Locate the cell with the specified text and output its (X, Y) center coordinate. 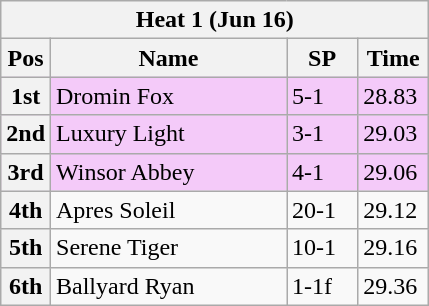
Luxury Light (169, 134)
2nd (26, 134)
Pos (26, 58)
20-1 (322, 210)
3rd (26, 172)
Winsor Abbey (169, 172)
Serene Tiger (169, 248)
5th (26, 248)
1st (26, 96)
Time (394, 58)
29.06 (394, 172)
29.36 (394, 286)
29.16 (394, 248)
SP (322, 58)
Heat 1 (Jun 16) (215, 20)
6th (26, 286)
1-1f (322, 286)
Ballyard Ryan (169, 286)
Dromin Fox (169, 96)
5-1 (322, 96)
29.12 (394, 210)
10-1 (322, 248)
4-1 (322, 172)
Name (169, 58)
29.03 (394, 134)
4th (26, 210)
28.83 (394, 96)
3-1 (322, 134)
Apres Soleil (169, 210)
